Return the (X, Y) coordinate for the center point of the cell that contains the specified text.  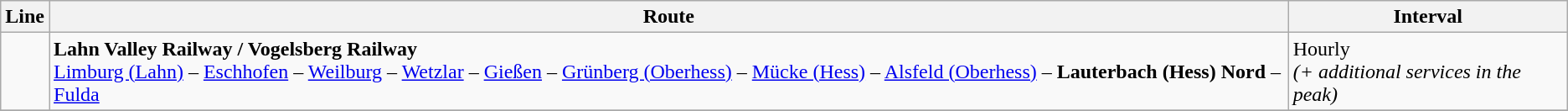
Route (668, 17)
Hourly (+ additional services in the peak) (1427, 71)
Line (25, 17)
Interval (1427, 17)
